Output the [X, Y] coordinate of the center of the cell containing the given text.  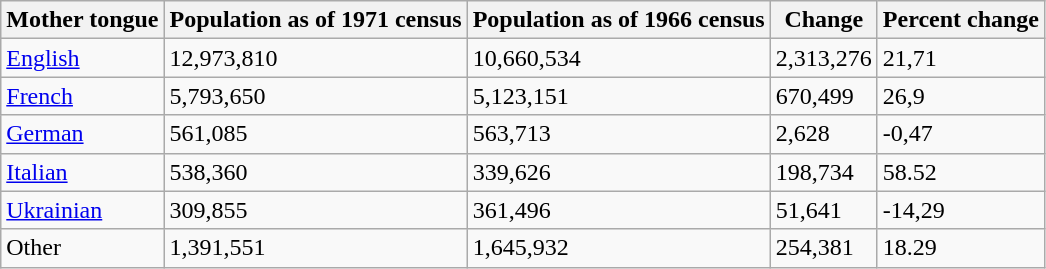
10,660,534 [618, 58]
2,628 [824, 134]
Percent change [960, 20]
26,9 [960, 96]
Population as of 1966 census [618, 20]
58.52 [960, 172]
198,734 [824, 172]
538,360 [316, 172]
51,641 [824, 210]
Mother tongue [82, 20]
German [82, 134]
309,855 [316, 210]
Population as of 1971 census [316, 20]
-14,29 [960, 210]
English [82, 58]
2,313,276 [824, 58]
1,391,551 [316, 248]
254,381 [824, 248]
18.29 [960, 248]
561,085 [316, 134]
Other [82, 248]
361,496 [618, 210]
21,71 [960, 58]
339,626 [618, 172]
-0,47 [960, 134]
Change [824, 20]
Italian [82, 172]
French [82, 96]
Ukrainian [82, 210]
12,973,810 [316, 58]
1,645,932 [618, 248]
563,713 [618, 134]
5,123,151 [618, 96]
670,499 [824, 96]
5,793,650 [316, 96]
